Search for the cell housing the specified text and yield its [X, Y] center coordinate. 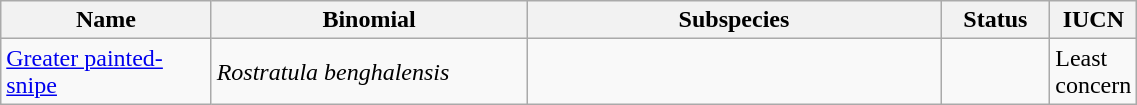
Name [106, 20]
Status [996, 20]
Subspecies [734, 20]
IUCN [1094, 20]
Least concern [1094, 72]
Binomial [369, 20]
Greater painted-snipe [106, 72]
Rostratula benghalensis [369, 72]
